For the text-containing cell, return its midpoint in [x, y] coordinate format. 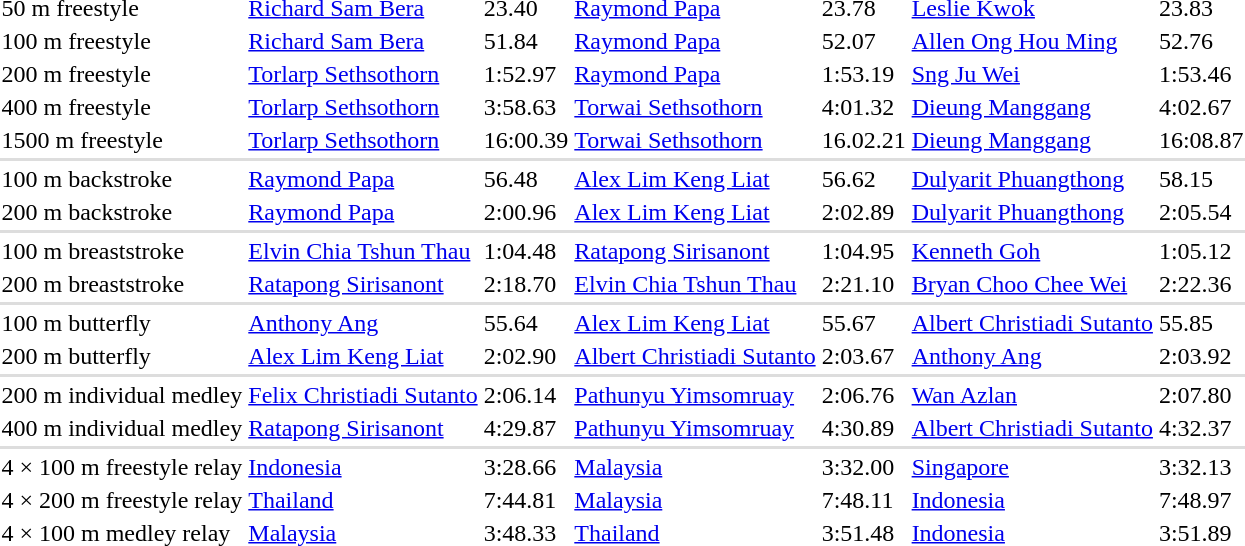
1:52.97 [526, 74]
51.84 [526, 41]
4:32.37 [1201, 428]
Singapore [1032, 467]
400 m freestyle [122, 107]
1:05.12 [1201, 251]
2:03.92 [1201, 356]
400 m individual medley [122, 428]
7:44.81 [526, 500]
52.07 [864, 41]
7:48.97 [1201, 500]
16:08.87 [1201, 140]
1:53.46 [1201, 74]
2:18.70 [526, 284]
2:22.36 [1201, 284]
56.62 [864, 179]
Kenneth Goh [1032, 251]
4 × 100 m freestyle relay [122, 467]
55.64 [526, 323]
1500 m freestyle [122, 140]
55.85 [1201, 323]
Richard Sam Bera [363, 41]
Wan Azlan [1032, 395]
4 × 200 m freestyle relay [122, 500]
4:29.87 [526, 428]
2:06.76 [864, 395]
2:03.67 [864, 356]
100 m breaststroke [122, 251]
16:00.39 [526, 140]
200 m individual medley [122, 395]
58.15 [1201, 179]
Thailand [363, 500]
Sng Ju Wei [1032, 74]
Felix Christiadi Sutanto [363, 395]
7:48.11 [864, 500]
1:04.95 [864, 251]
100 m butterfly [122, 323]
200 m butterfly [122, 356]
3:58.63 [526, 107]
3:28.66 [526, 467]
2:21.10 [864, 284]
52.76 [1201, 41]
100 m backstroke [122, 179]
55.67 [864, 323]
4:30.89 [864, 428]
100 m freestyle [122, 41]
2:05.54 [1201, 212]
1:53.19 [864, 74]
200 m backstroke [122, 212]
2:07.80 [1201, 395]
4:02.67 [1201, 107]
2:06.14 [526, 395]
2:00.96 [526, 212]
56.48 [526, 179]
2:02.90 [526, 356]
200 m freestyle [122, 74]
4:01.32 [864, 107]
16.02.21 [864, 140]
200 m breaststroke [122, 284]
2:02.89 [864, 212]
Bryan Choo Chee Wei [1032, 284]
3:32.13 [1201, 467]
Allen Ong Hou Ming [1032, 41]
3:32.00 [864, 467]
1:04.48 [526, 251]
